Determine the [X, Y] coordinate at the center of the cell enclosing the given text.  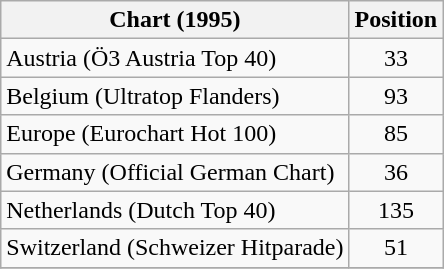
36 [396, 172]
Switzerland (Schweizer Hitparade) [175, 248]
85 [396, 134]
Position [396, 20]
33 [396, 58]
Europe (Eurochart Hot 100) [175, 134]
Belgium (Ultratop Flanders) [175, 96]
135 [396, 210]
Austria (Ö3 Austria Top 40) [175, 58]
51 [396, 248]
93 [396, 96]
Netherlands (Dutch Top 40) [175, 210]
Germany (Official German Chart) [175, 172]
Chart (1995) [175, 20]
